Output the (x, y) coordinate of the center of the cell containing the given text.  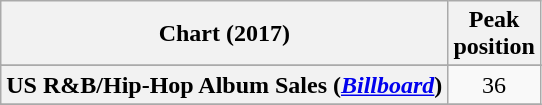
Peak position (494, 34)
US R&B/Hip-Hop Album Sales (Billboard) (224, 85)
Chart (2017) (224, 34)
36 (494, 85)
